Provide the (X, Y) coordinate of the cell's center where the given text is located.  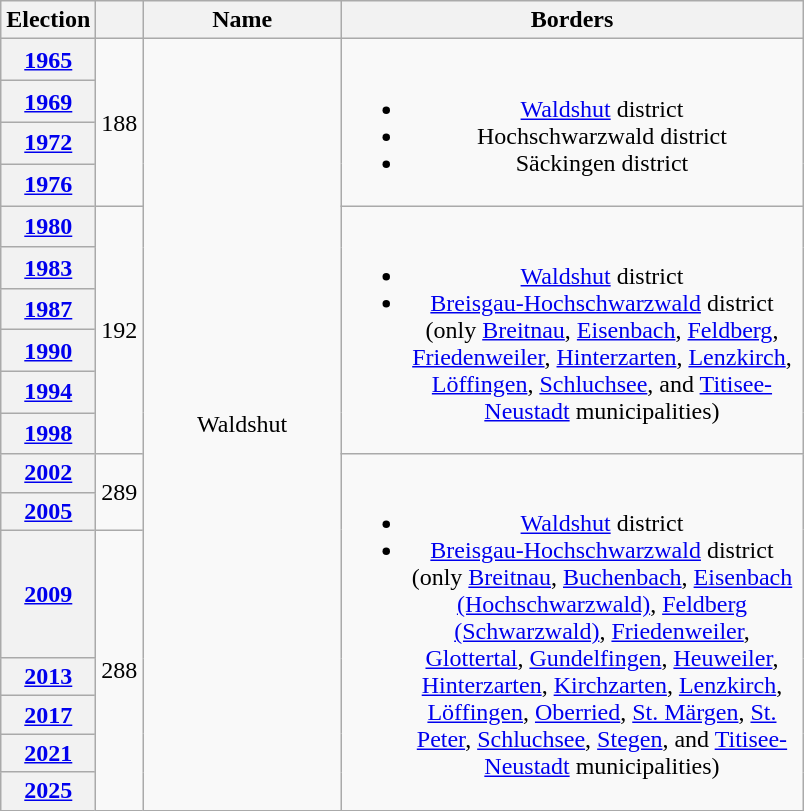
188 (120, 122)
1994 (48, 392)
2017 (48, 715)
1987 (48, 310)
1990 (48, 350)
Name (242, 20)
2002 (48, 473)
289 (120, 492)
1976 (48, 185)
192 (120, 330)
2009 (48, 594)
1965 (48, 60)
Waldshut (242, 424)
2025 (48, 791)
2021 (48, 753)
1972 (48, 143)
2005 (48, 511)
Election (48, 20)
1980 (48, 226)
2013 (48, 677)
Borders (572, 20)
288 (120, 670)
1998 (48, 434)
1983 (48, 268)
Waldshut districtHochschwarzwald districtSäckingen district (572, 122)
1969 (48, 102)
